Pinpoint the cell where the given text exists, returning its (X, Y) midpoint coordinate. 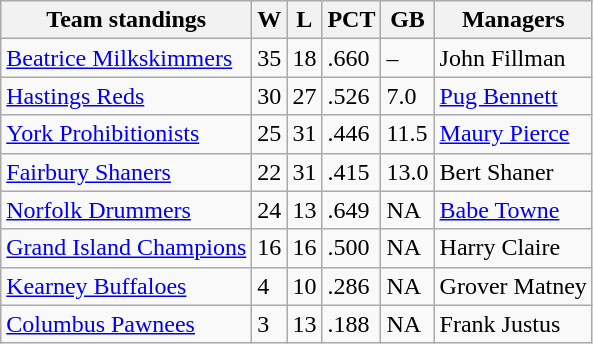
Grover Matney (513, 286)
35 (270, 58)
.188 (352, 324)
30 (270, 96)
Hastings Reds (126, 96)
GB (408, 20)
Norfolk Drummers (126, 210)
.500 (352, 248)
.649 (352, 210)
Pug Bennett (513, 96)
John Fillman (513, 58)
4 (270, 286)
Team standings (126, 20)
3 (270, 324)
Bert Shaner (513, 172)
– (408, 58)
York Prohibitionists (126, 134)
Frank Justus (513, 324)
Babe Towne (513, 210)
.286 (352, 286)
25 (270, 134)
.660 (352, 58)
27 (304, 96)
Maury Pierce (513, 134)
7.0 (408, 96)
10 (304, 286)
Grand Island Champions (126, 248)
PCT (352, 20)
Managers (513, 20)
Columbus Pawnees (126, 324)
18 (304, 58)
24 (270, 210)
22 (270, 172)
13.0 (408, 172)
.526 (352, 96)
Fairbury Shaners (126, 172)
Harry Claire (513, 248)
Beatrice Milkskimmers (126, 58)
.415 (352, 172)
L (304, 20)
11.5 (408, 134)
W (270, 20)
Kearney Buffaloes (126, 286)
.446 (352, 134)
